Provide the [X, Y] coordinate of the cell's center where the given text is located.  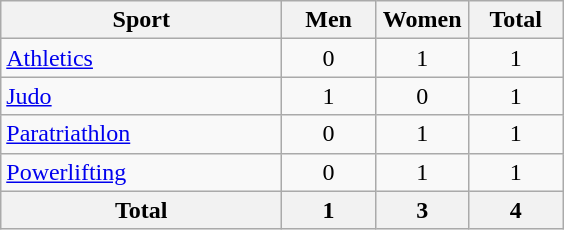
Powerlifting [142, 172]
Men [329, 20]
Judo [142, 96]
Athletics [142, 58]
3 [422, 210]
4 [516, 210]
Women [422, 20]
Sport [142, 20]
Paratriathlon [142, 134]
